Output the (X, Y) coordinate of the center of the cell containing the given text.  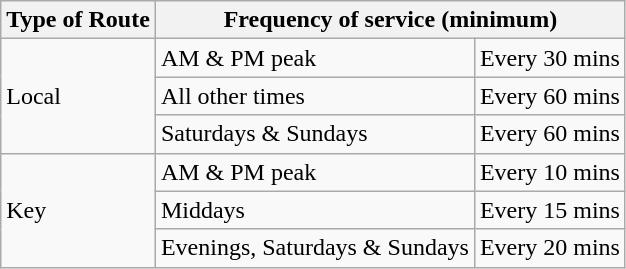
Evenings, Saturdays & Sundays (314, 248)
Middays (314, 210)
Every 20 mins (550, 248)
Every 10 mins (550, 172)
Frequency of service (minimum) (390, 20)
All other times (314, 96)
Saturdays & Sundays (314, 134)
Local (78, 96)
Every 30 mins (550, 58)
Key (78, 210)
Type of Route (78, 20)
Every 15 mins (550, 210)
